Provide the [X, Y] coordinate of the cell's center where the given text is located.  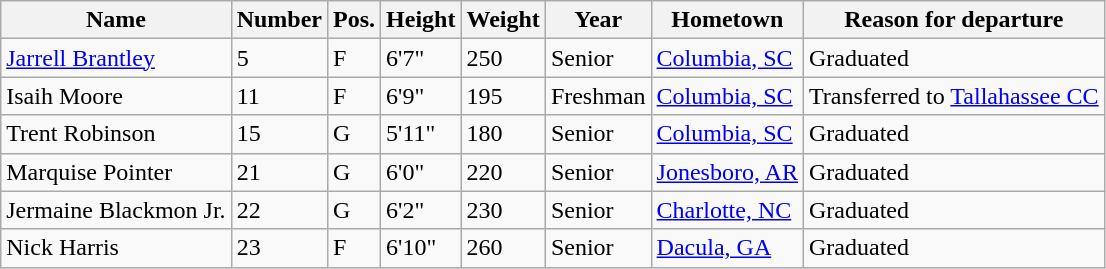
Weight [503, 20]
260 [503, 248]
6'9" [421, 96]
15 [279, 134]
Height [421, 20]
23 [279, 248]
Pos. [354, 20]
Name [116, 20]
180 [503, 134]
Number [279, 20]
6'7" [421, 58]
Jermaine Blackmon Jr. [116, 210]
6'2" [421, 210]
220 [503, 172]
230 [503, 210]
195 [503, 96]
250 [503, 58]
11 [279, 96]
Jonesboro, AR [727, 172]
6'10" [421, 248]
5 [279, 58]
Year [598, 20]
Nick Harris [116, 248]
Freshman [598, 96]
6'0" [421, 172]
Marquise Pointer [116, 172]
Dacula, GA [727, 248]
Isaih Moore [116, 96]
22 [279, 210]
Hometown [727, 20]
Reason for departure [954, 20]
21 [279, 172]
Transferred to Tallahassee CC [954, 96]
Jarrell Brantley [116, 58]
Charlotte, NC [727, 210]
5'11" [421, 134]
Trent Robinson [116, 134]
